Pinpoint the cell where the given text exists, returning its [x, y] midpoint coordinate. 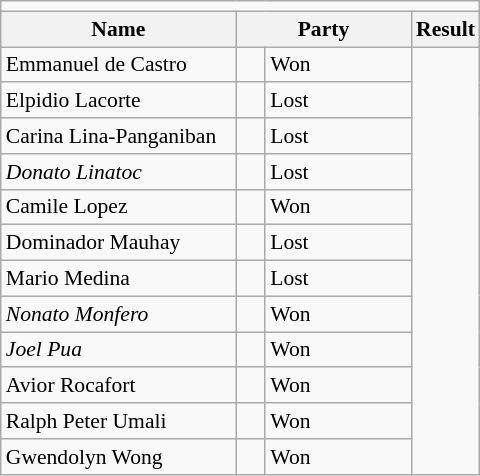
Mario Medina [118, 279]
Carina Lina-Panganiban [118, 136]
Joel Pua [118, 350]
Ralph Peter Umali [118, 421]
Party [324, 29]
Camile Lopez [118, 207]
Emmanuel de Castro [118, 65]
Name [118, 29]
Result [446, 29]
Dominador Mauhay [118, 243]
Nonato Monfero [118, 314]
Donato Linatoc [118, 172]
Avior Rocafort [118, 386]
Gwendolyn Wong [118, 457]
Elpidio Lacorte [118, 101]
